Output the [X, Y] coordinate of the center of the cell containing the given text.  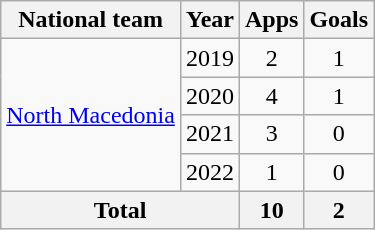
Apps [271, 20]
2021 [210, 134]
2020 [210, 96]
3 [271, 134]
2022 [210, 172]
Total [120, 210]
4 [271, 96]
National team [91, 20]
Goals [339, 20]
2019 [210, 58]
10 [271, 210]
North Macedonia [91, 115]
Year [210, 20]
